Provide the (x, y) coordinate of the cell's center where the given text is located.  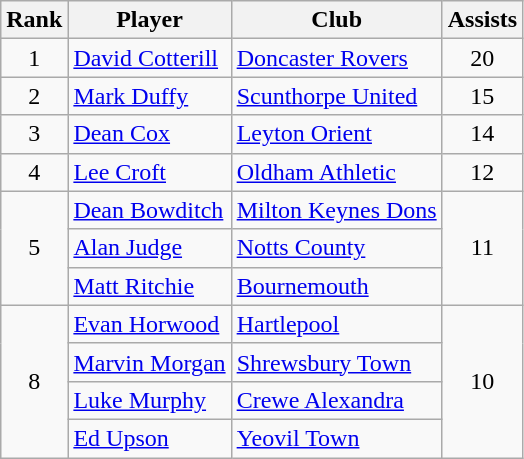
1 (34, 58)
Mark Duffy (150, 96)
Club (336, 20)
8 (34, 381)
Milton Keynes Dons (336, 210)
Assists (482, 20)
2 (34, 96)
20 (482, 58)
Player (150, 20)
Leyton Orient (336, 134)
Shrewsbury Town (336, 362)
Lee Croft (150, 172)
Evan Horwood (150, 324)
Notts County (336, 248)
Marvin Morgan (150, 362)
Rank (34, 20)
Dean Bowditch (150, 210)
Bournemouth (336, 286)
Doncaster Rovers (336, 58)
Ed Upson (150, 438)
David Cotterill (150, 58)
Oldham Athletic (336, 172)
5 (34, 248)
Luke Murphy (150, 400)
11 (482, 248)
3 (34, 134)
Alan Judge (150, 248)
15 (482, 96)
4 (34, 172)
Hartlepool (336, 324)
Dean Cox (150, 134)
Yeovil Town (336, 438)
Scunthorpe United (336, 96)
10 (482, 381)
14 (482, 134)
Crewe Alexandra (336, 400)
12 (482, 172)
Matt Ritchie (150, 286)
